Return (X, Y) of the center of cell containing provided text 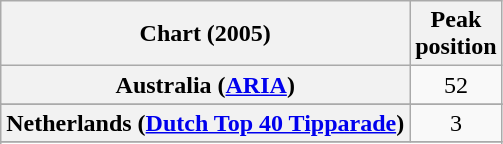
52 (456, 85)
Australia (ARIA) (206, 85)
Chart (2005) (206, 34)
Peakposition (456, 34)
3 (456, 123)
Netherlands (Dutch Top 40 Tipparade) (206, 123)
